From the cell containing the given text, extract its center point as [X, Y] coordinate. 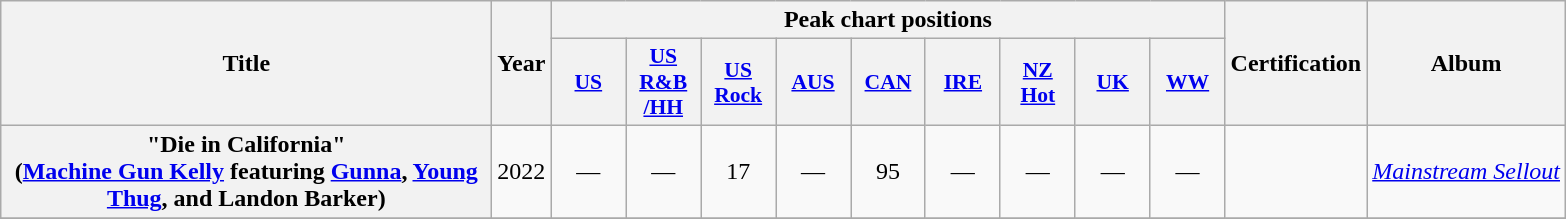
CAN [888, 82]
17 [738, 171]
IRE [962, 82]
2022 [522, 171]
"Die in California" (Machine Gun Kelly featuring Gunna, Young Thug, and Landon Barker) [246, 171]
WW [1188, 82]
USRock [738, 82]
Album [1466, 64]
Mainstream Sellout [1466, 171]
AUS [814, 82]
Certification [1296, 64]
Peak chart positions [888, 20]
95 [888, 171]
Title [246, 64]
US [588, 82]
NZHot [1038, 82]
Year [522, 64]
USR&B/HH [664, 82]
UK [1112, 82]
